Extract the (X, Y) coordinate from the center of the cell holding the provided text.  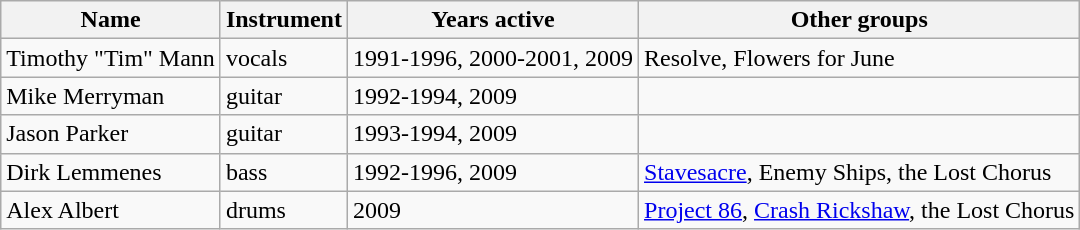
Stavesacre, Enemy Ships, the Lost Chorus (860, 172)
1992-1996, 2009 (492, 172)
Instrument (284, 20)
Dirk Lemmenes (111, 172)
1991-1996, 2000-2001, 2009 (492, 58)
1992-1994, 2009 (492, 96)
Name (111, 20)
bass (284, 172)
Timothy "Tim" Mann (111, 58)
vocals (284, 58)
Jason Parker (111, 134)
drums (284, 210)
1993-1994, 2009 (492, 134)
Project 86, Crash Rickshaw, the Lost Chorus (860, 210)
Mike Merryman (111, 96)
Resolve, Flowers for June (860, 58)
Alex Albert (111, 210)
Other groups (860, 20)
2009 (492, 210)
Years active (492, 20)
